Provide the [X, Y] coordinate of the cell's center where the given text is located.  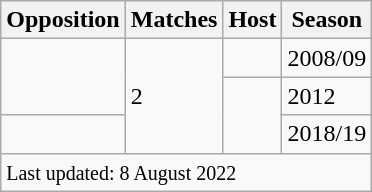
2018/19 [327, 134]
Matches [174, 20]
2 [174, 96]
Season [327, 20]
Opposition [63, 20]
2012 [327, 96]
Host [252, 20]
2008/09 [327, 58]
Last updated: 8 August 2022 [186, 172]
